Identify which cell holds the provided text, then report its [x, y] central coordinate. 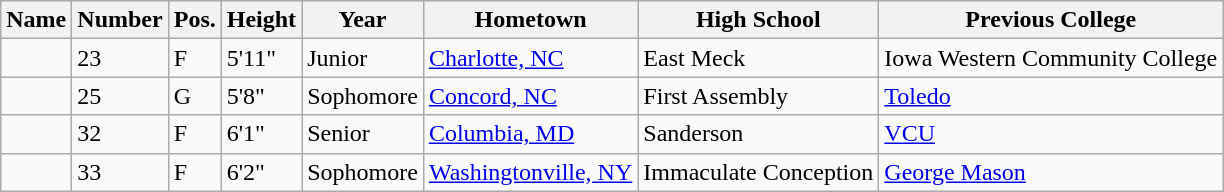
East Meck [758, 58]
33 [120, 172]
Columbia, MD [530, 134]
Pos. [194, 20]
6'2" [261, 172]
Charlotte, NC [530, 58]
25 [120, 96]
5'8" [261, 96]
Immaculate Conception [758, 172]
Previous College [1051, 20]
Hometown [530, 20]
George Mason [1051, 172]
Toledo [1051, 96]
6'1" [261, 134]
Junior [363, 58]
Iowa Western Community College [1051, 58]
32 [120, 134]
Year [363, 20]
VCU [1051, 134]
23 [120, 58]
Name [36, 20]
Height [261, 20]
Washingtonville, NY [530, 172]
Number [120, 20]
First Assembly [758, 96]
High School [758, 20]
Concord, NC [530, 96]
Senior [363, 134]
5'11" [261, 58]
G [194, 96]
Sanderson [758, 134]
